Find where the given text appears and provide that cell's center as [x, y] coordinate. 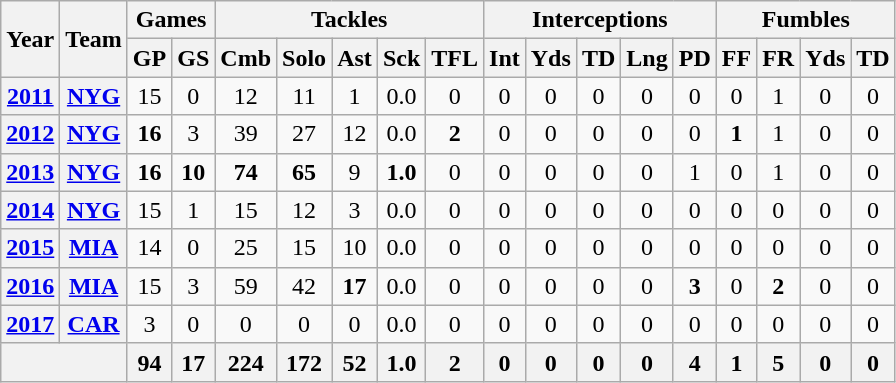
Ast [355, 58]
14 [149, 248]
2011 [30, 96]
52 [355, 362]
27 [304, 134]
Sck [401, 58]
39 [246, 134]
11 [304, 96]
224 [246, 362]
5 [778, 362]
25 [246, 248]
Cmb [246, 58]
74 [246, 172]
9 [355, 172]
2012 [30, 134]
Games [170, 20]
2017 [30, 324]
2013 [30, 172]
Lng [647, 58]
65 [304, 172]
Fumbles [806, 20]
2014 [30, 210]
CAR [94, 324]
2016 [30, 286]
4 [694, 362]
FF [736, 58]
172 [304, 362]
Team [94, 39]
Interceptions [600, 20]
PD [694, 58]
Year [30, 39]
GP [149, 58]
Tackles [350, 20]
GS [194, 58]
Solo [304, 58]
42 [304, 286]
Int [505, 58]
59 [246, 286]
94 [149, 362]
TFL [455, 58]
FR [778, 58]
2015 [30, 248]
